Return the (x, y) coordinate for the center point of the cell that contains the specified text.  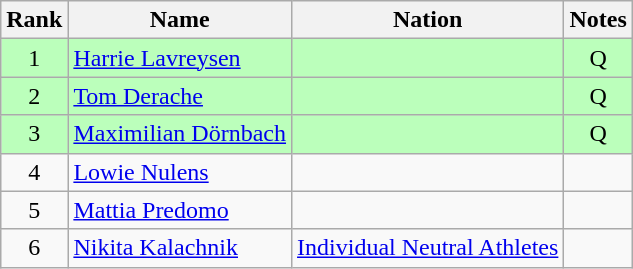
Mattia Predomo (180, 210)
Rank (34, 20)
Name (180, 20)
Harrie Lavreysen (180, 58)
5 (34, 210)
Nation (428, 20)
4 (34, 172)
Notes (598, 20)
Individual Neutral Athletes (428, 248)
Tom Derache (180, 96)
1 (34, 58)
Lowie Nulens (180, 172)
Maximilian Dörnbach (180, 134)
3 (34, 134)
Nikita Kalachnik (180, 248)
2 (34, 96)
6 (34, 248)
